Determine the (x, y) coordinate at the center of the cell enclosing the given text.  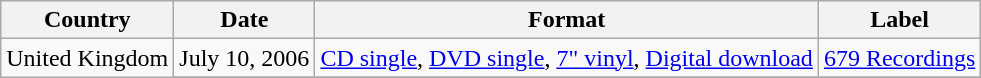
Date (244, 20)
Country (88, 20)
July 10, 2006 (244, 58)
CD single, DVD single, 7" vinyl, Digital download (567, 58)
679 Recordings (899, 58)
Format (567, 20)
Label (899, 20)
United Kingdom (88, 58)
